Detect which cell encompasses the target text, then output its [X, Y] center coordinate. 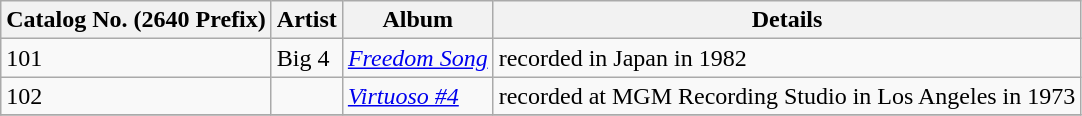
Freedom Song [418, 58]
Album [418, 20]
Big 4 [306, 58]
102 [136, 96]
Artist [306, 20]
recorded at MGM Recording Studio in Los Angeles in 1973 [787, 96]
Virtuoso #4 [418, 96]
recorded in Japan in 1982 [787, 58]
Catalog No. (2640 Prefix) [136, 20]
101 [136, 58]
Details [787, 20]
